Provide the (X, Y) coordinate of the cell's center where the given text is located.  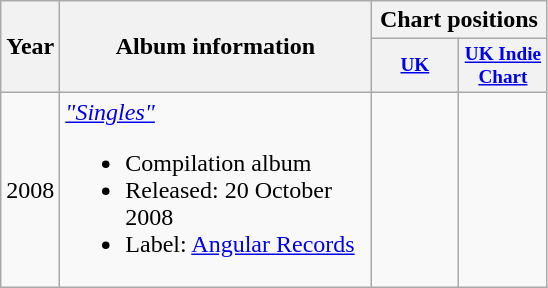
2008 (30, 190)
Album information (216, 47)
Chart positions (459, 20)
UK (415, 66)
Year (30, 47)
"Singles"Compilation albumReleased: 20 October 2008Label: Angular Records (216, 190)
UK Indie Chart (503, 66)
